For the text-containing cell, return its midpoint in [x, y] coordinate format. 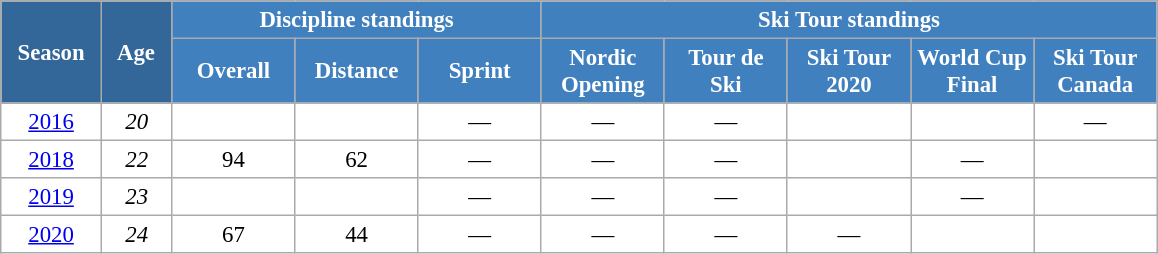
Tour deSki [726, 72]
Ski TourCanada [1096, 72]
23 [136, 197]
67 [234, 235]
2018 [52, 160]
World CupFinal [972, 72]
2020 [52, 235]
Sprint [480, 72]
Season [52, 52]
Ski Tour standings [848, 20]
2016 [52, 122]
94 [234, 160]
2019 [52, 197]
44 [356, 235]
Overall [234, 72]
62 [356, 160]
20 [136, 122]
Discipline standings [356, 20]
22 [136, 160]
Age [136, 52]
NordicOpening [602, 72]
24 [136, 235]
Ski Tour2020 [848, 72]
Distance [356, 72]
